From the cell containing the given text, extract its center point as [X, Y] coordinate. 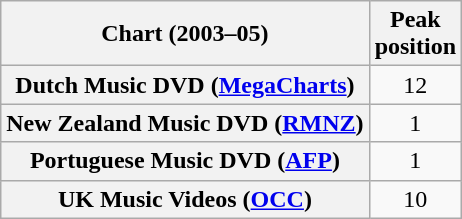
New Zealand Music DVD (RMNZ) [185, 123]
10 [415, 199]
Chart (2003–05) [185, 34]
Dutch Music DVD (MegaCharts) [185, 85]
Peakposition [415, 34]
12 [415, 85]
UK Music Videos (OCC) [185, 199]
Portuguese Music DVD (AFP) [185, 161]
